Determine the (X, Y) coordinate at the center of the cell enclosing the given text.  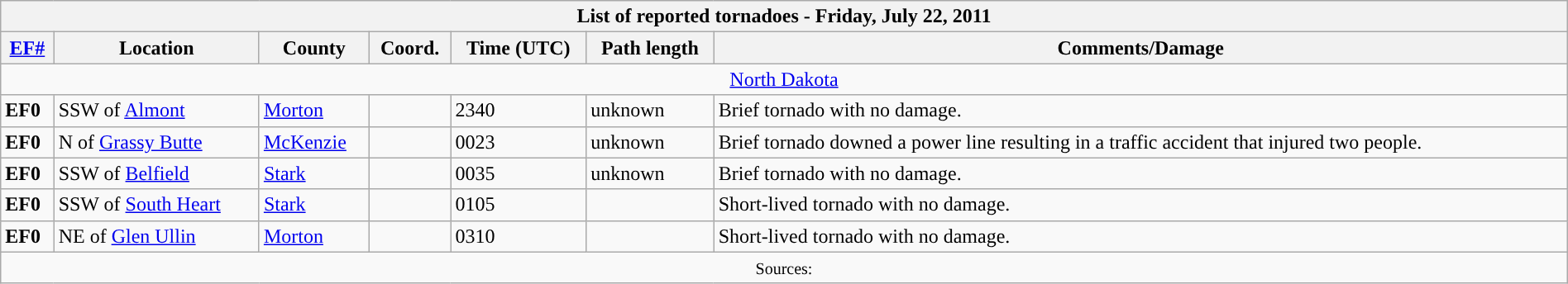
0310 (519, 236)
SSW of Belfield (156, 173)
NE of Glen Ullin (156, 236)
SSW of South Heart (156, 205)
List of reported tornadoes - Friday, July 22, 2011 (784, 17)
Coord. (410, 48)
EF# (27, 48)
Path length (650, 48)
McKenzie (314, 142)
SSW of Almont (156, 111)
North Dakota (784, 79)
Brief tornado downed a power line resulting in a traffic accident that injured two people. (1140, 142)
0105 (519, 205)
County (314, 48)
2340 (519, 111)
0023 (519, 142)
N of Grassy Butte (156, 142)
Location (156, 48)
0035 (519, 173)
Time (UTC) (519, 48)
Sources: (784, 267)
Comments/Damage (1140, 48)
